For the text-containing cell, return its midpoint in (x, y) coordinate format. 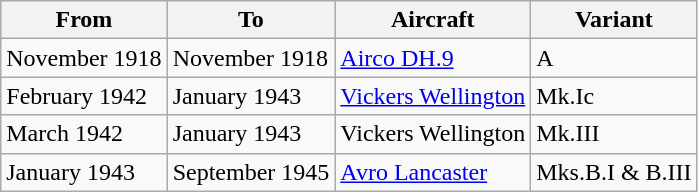
To (251, 20)
From (84, 20)
March 1942 (84, 134)
Mk.Ic (614, 96)
A (614, 58)
Variant (614, 20)
Mk.III (614, 134)
Mks.B.I & B.III (614, 172)
September 1945 (251, 172)
Avro Lancaster (433, 172)
Aircraft (433, 20)
Airco DH.9 (433, 58)
February 1942 (84, 96)
